Scan for the cell matching the given text and deliver its (x, y) coordinate at center. 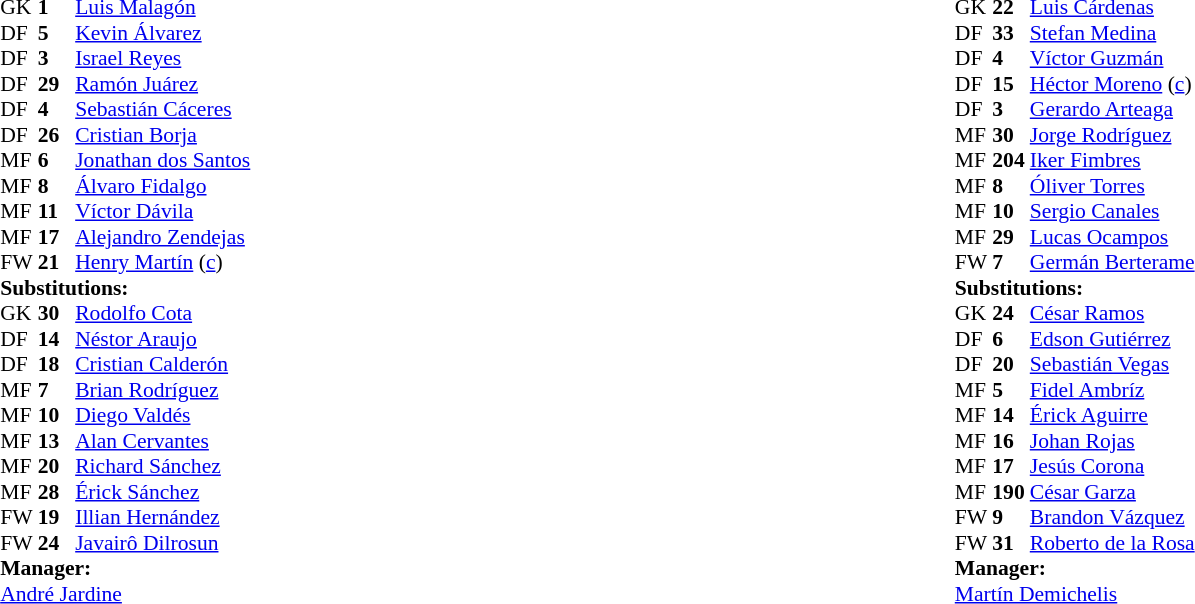
César Garza (1112, 492)
Ramón Juárez (162, 84)
Víctor Guzmán (1112, 59)
Henry Martín (c) (162, 263)
Fidel Ambríz (1112, 390)
Roberto de la Rosa (1112, 543)
Álvaro Fidalgo (162, 186)
Víctor Dávila (162, 211)
Brian Rodríguez (162, 390)
15 (1011, 84)
9 (1011, 517)
Érick Aguirre (1112, 415)
Germán Berterame (1112, 263)
Rodolfo Cota (162, 313)
Alan Cervantes (162, 441)
Érick Sánchez (162, 492)
19 (57, 517)
18 (57, 365)
Diego Valdés (162, 415)
Kevin Álvarez (162, 33)
28 (57, 492)
26 (57, 135)
Néstor Araujo (162, 339)
Gerardo Arteaga (1112, 109)
21 (57, 263)
Javairô Dilrosun (162, 543)
Alejandro Zendejas (162, 237)
33 (1011, 33)
16 (1011, 441)
Jesús Corona (1112, 467)
Jonathan dos Santos (162, 161)
Israel Reyes (162, 59)
Stefan Medina (1112, 33)
Cristian Borja (162, 135)
Johan Rojas (1112, 441)
Brandon Vázquez (1112, 517)
Edson Gutiérrez (1112, 339)
Sebastián Vegas (1112, 365)
204 (1011, 161)
Óliver Torres (1112, 186)
Lucas Ocampos (1112, 237)
Richard Sánchez (162, 467)
13 (57, 441)
Illian Hernández (162, 517)
11 (57, 211)
Sebastián Cáceres (162, 109)
31 (1011, 543)
190 (1011, 492)
Jorge Rodríguez (1112, 135)
Iker Fimbres (1112, 161)
Cristian Calderón (162, 365)
Héctor Moreno (c) (1112, 84)
César Ramos (1112, 313)
Sergio Canales (1112, 211)
